Output the [x, y] coordinate of the center of the cell containing the given text.  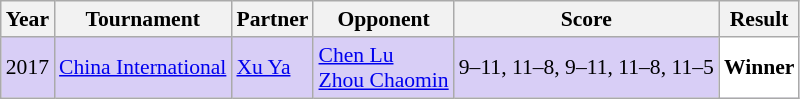
Chen Lu Zhou Chaomin [383, 68]
Winner [760, 68]
Opponent [383, 19]
Score [586, 19]
Result [760, 19]
Tournament [142, 19]
9–11, 11–8, 9–11, 11–8, 11–5 [586, 68]
China International [142, 68]
Xu Ya [272, 68]
2017 [28, 68]
Partner [272, 19]
Year [28, 19]
